Extract the [X, Y] coordinate from the center of the cell holding the provided text.  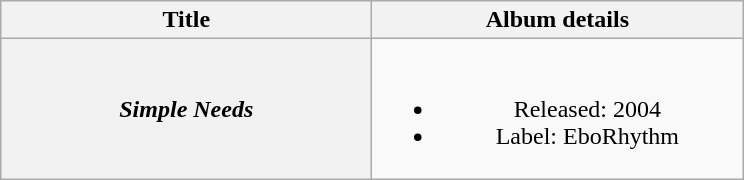
Title [186, 20]
Album details [558, 20]
Released: 2004Label: EboRhythm [558, 109]
Simple Needs [186, 109]
